From the cell containing the given text, extract its center point as [x, y] coordinate. 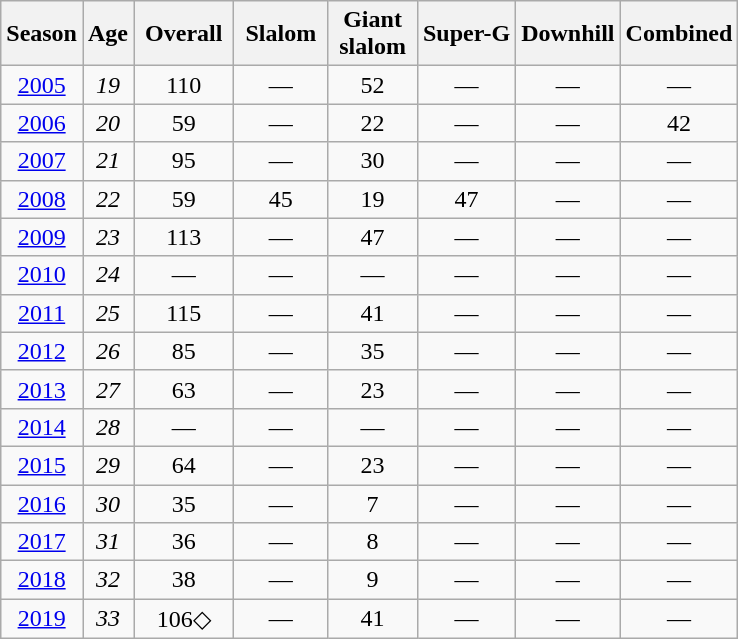
2019 [42, 619]
85 [184, 351]
45 [281, 199]
28 [108, 427]
24 [108, 275]
106◇ [184, 619]
115 [184, 313]
113 [184, 237]
2007 [42, 161]
64 [184, 465]
2005 [42, 85]
42 [679, 123]
Season [42, 34]
2018 [42, 580]
2014 [42, 427]
29 [108, 465]
36 [184, 542]
Age [108, 34]
2017 [42, 542]
110 [184, 85]
9 [373, 580]
Super-G [466, 34]
25 [108, 313]
Slalom [281, 34]
2008 [42, 199]
2013 [42, 389]
20 [108, 123]
7 [373, 503]
2012 [42, 351]
38 [184, 580]
Giant slalom [373, 34]
52 [373, 85]
63 [184, 389]
8 [373, 542]
2010 [42, 275]
2006 [42, 123]
26 [108, 351]
Overall [184, 34]
32 [108, 580]
2015 [42, 465]
95 [184, 161]
Downhill [568, 34]
Combined [679, 34]
2011 [42, 313]
31 [108, 542]
27 [108, 389]
21 [108, 161]
33 [108, 619]
2009 [42, 237]
2016 [42, 503]
